Determine the (x, y) coordinate at the center of the cell enclosing the given text.  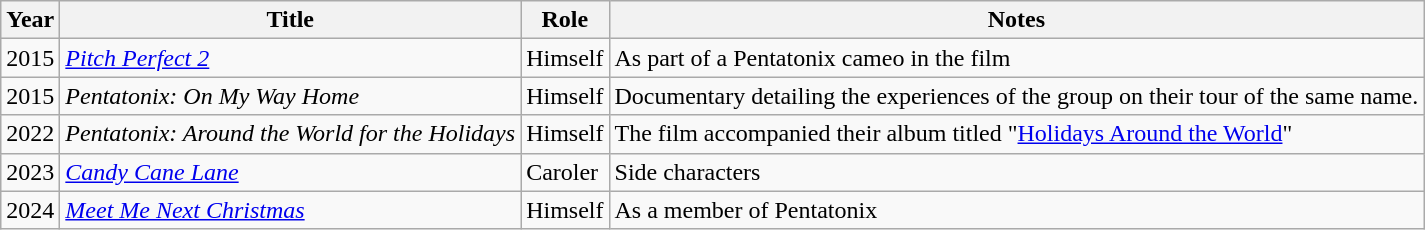
2024 (30, 210)
Notes (1016, 20)
Candy Cane Lane (290, 172)
2023 (30, 172)
Title (290, 20)
As a member of Pentatonix (1016, 210)
Documentary detailing the experiences of the group on their tour of the same name. (1016, 96)
The film accompanied their album titled "Holidays Around the World" (1016, 134)
Year (30, 20)
Side characters (1016, 172)
2022 (30, 134)
Pentatonix: Around the World for the Holidays (290, 134)
Role (565, 20)
Pitch Perfect 2 (290, 58)
Pentatonix: On My Way Home (290, 96)
Meet Me Next Christmas (290, 210)
Caroler (565, 172)
As part of a Pentatonix cameo in the film (1016, 58)
